Return (x, y) of the center of cell containing provided text 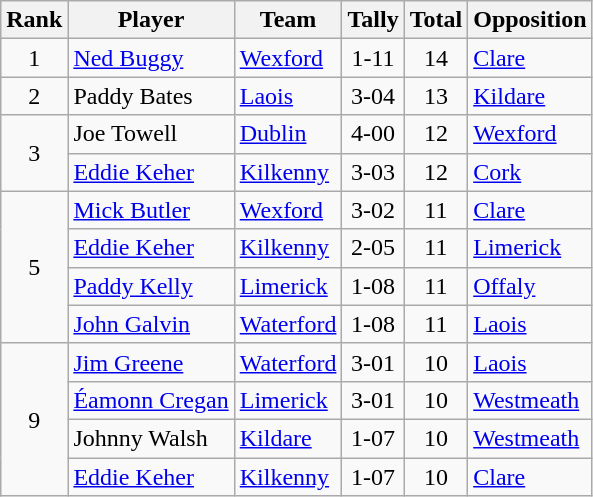
Mick Butler (151, 210)
2-05 (373, 248)
1 (34, 58)
3-03 (373, 172)
3-02 (373, 210)
Jim Greene (151, 362)
Opposition (530, 20)
Ned Buggy (151, 58)
John Galvin (151, 324)
4-00 (373, 134)
Cork (530, 172)
9 (34, 419)
Player (151, 20)
3-04 (373, 96)
Johnny Walsh (151, 438)
Paddy Kelly (151, 286)
Dublin (288, 134)
Joe Towell (151, 134)
Total (436, 20)
3 (34, 153)
Team (288, 20)
Paddy Bates (151, 96)
Rank (34, 20)
Éamonn Cregan (151, 400)
Tally (373, 20)
2 (34, 96)
5 (34, 267)
13 (436, 96)
Offaly (530, 286)
1-11 (373, 58)
14 (436, 58)
